Search for the cell housing the specified text and yield its [x, y] center coordinate. 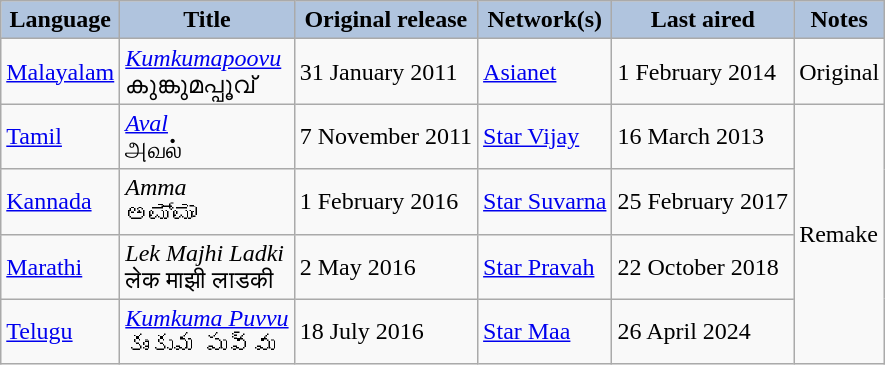
22 October 2018 [703, 266]
Tamil [60, 136]
Network(s) [545, 20]
Telugu [60, 332]
Lek Majhi Ladki लेक माझी लाडकी [207, 266]
1 February 2016 [386, 202]
Star Suvarna [545, 202]
Star Maa [545, 332]
2 May 2016 [386, 266]
Asianet [545, 72]
Star Pravah [545, 266]
Original [840, 72]
Aval அவல் [207, 136]
Kannada [60, 202]
Title [207, 20]
26 April 2024 [703, 332]
Last aired [703, 20]
31 January 2011 [386, 72]
Original release [386, 20]
Star Vijay [545, 136]
Kumkuma Puvvu కుంకుమ పువ్వు [207, 332]
Language [60, 20]
Marathi [60, 266]
Kumkumapoovu കുങ്കുമപ്പൂവ് [207, 72]
16 March 2013 [703, 136]
Remake [840, 234]
Amma ಅಮ್ಮಾ [207, 202]
18 July 2016 [386, 332]
7 November 2011 [386, 136]
Notes [840, 20]
25 February 2017 [703, 202]
Malayalam [60, 72]
1 February 2014 [703, 72]
